Return the (x, y) coordinate for the center point of the cell that contains the specified text.  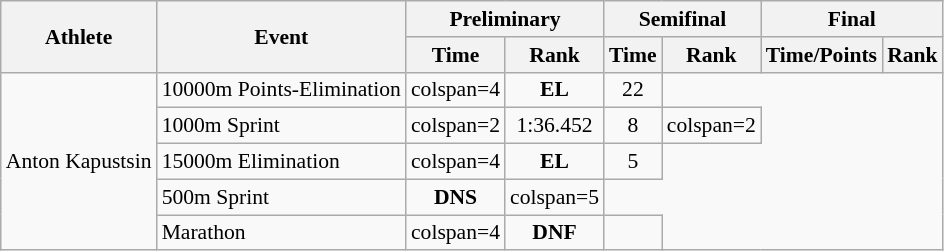
DNF (554, 233)
Preliminary (505, 19)
Marathon (282, 233)
Final (852, 19)
500m Sprint (282, 197)
1:36.452 (554, 126)
DNS (456, 197)
5 (633, 162)
Event (282, 36)
Semifinal (682, 19)
15000m Elimination (282, 162)
1000m Sprint (282, 126)
Athlete (79, 36)
Time/Points (822, 55)
10000m Points-Elimination (282, 90)
22 (633, 90)
8 (633, 126)
colspan=5 (554, 197)
Anton Kapustsin (79, 161)
